Extract the (x, y) coordinate from the center of the cell holding the provided text.  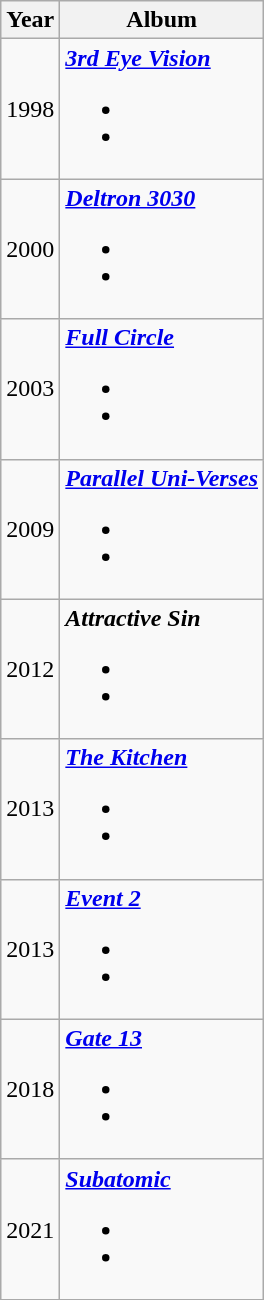
Album (162, 20)
Year (30, 20)
Gate 13 (162, 1089)
2012 (30, 669)
2009 (30, 529)
Deltron 3030 (162, 249)
2021 (30, 1229)
Subatomic (162, 1229)
3rd Eye Vision (162, 109)
2018 (30, 1089)
Parallel Uni-Verses (162, 529)
Event 2 (162, 949)
Attractive Sin (162, 669)
1998 (30, 109)
2003 (30, 389)
Full Circle (162, 389)
2000 (30, 249)
The Kitchen (162, 809)
